Return (x, y) of the center of cell containing provided text 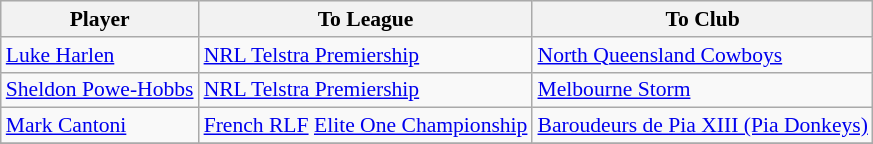
Sheldon Powe-Hobbs (100, 90)
North Queensland Cowboys (702, 55)
Luke Harlen (100, 55)
To Club (702, 19)
Melbourne Storm (702, 90)
French RLF Elite One Championship (366, 126)
Baroudeurs de Pia XIII (Pia Donkeys) (702, 126)
Player (100, 19)
Mark Cantoni (100, 126)
To League (366, 19)
